Locate the cell with the specified text and output its [X, Y] center coordinate. 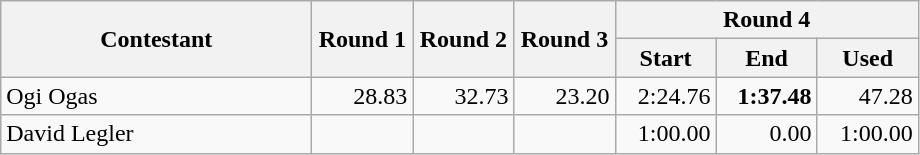
Round 3 [564, 39]
Round 1 [362, 39]
23.20 [564, 96]
David Legler [156, 134]
Contestant [156, 39]
47.28 [868, 96]
End [766, 58]
Ogi Ogas [156, 96]
Round 4 [766, 20]
32.73 [464, 96]
2:24.76 [666, 96]
28.83 [362, 96]
Start [666, 58]
1:37.48 [766, 96]
Round 2 [464, 39]
0.00 [766, 134]
Used [868, 58]
